Capture the cell that displays the provided text and extract its (x, y) central coordinate. 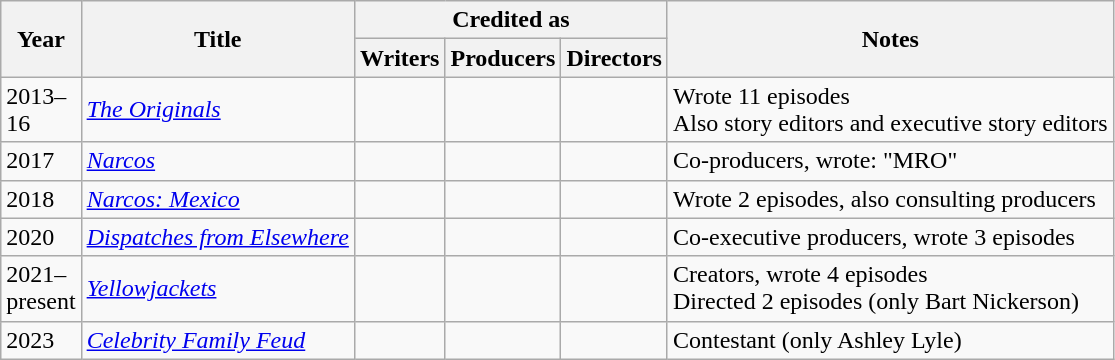
Wrote 11 episodesAlso story editors and executive story editors (890, 110)
Celebrity Family Feud (218, 340)
Contestant (only Ashley Lyle) (890, 340)
2023 (41, 340)
The Originals (218, 110)
Co-executive producers, wrote 3 episodes (890, 237)
2013–16 (41, 110)
2017 (41, 161)
Year (41, 39)
Creators, wrote 4 episodesDirected 2 episodes (only Bart Nickerson) (890, 288)
Writers (400, 58)
Title (218, 39)
Narcos (218, 161)
Wrote 2 episodes, also consulting producers (890, 199)
Yellowjackets (218, 288)
2020 (41, 237)
Co-producers, wrote: "MRO" (890, 161)
2021–present (41, 288)
Dispatches from Elsewhere (218, 237)
Directors (614, 58)
Credited as (510, 20)
Notes (890, 39)
Producers (503, 58)
Narcos: Mexico (218, 199)
2018 (41, 199)
